Search for the cell housing the specified text and yield its (x, y) center coordinate. 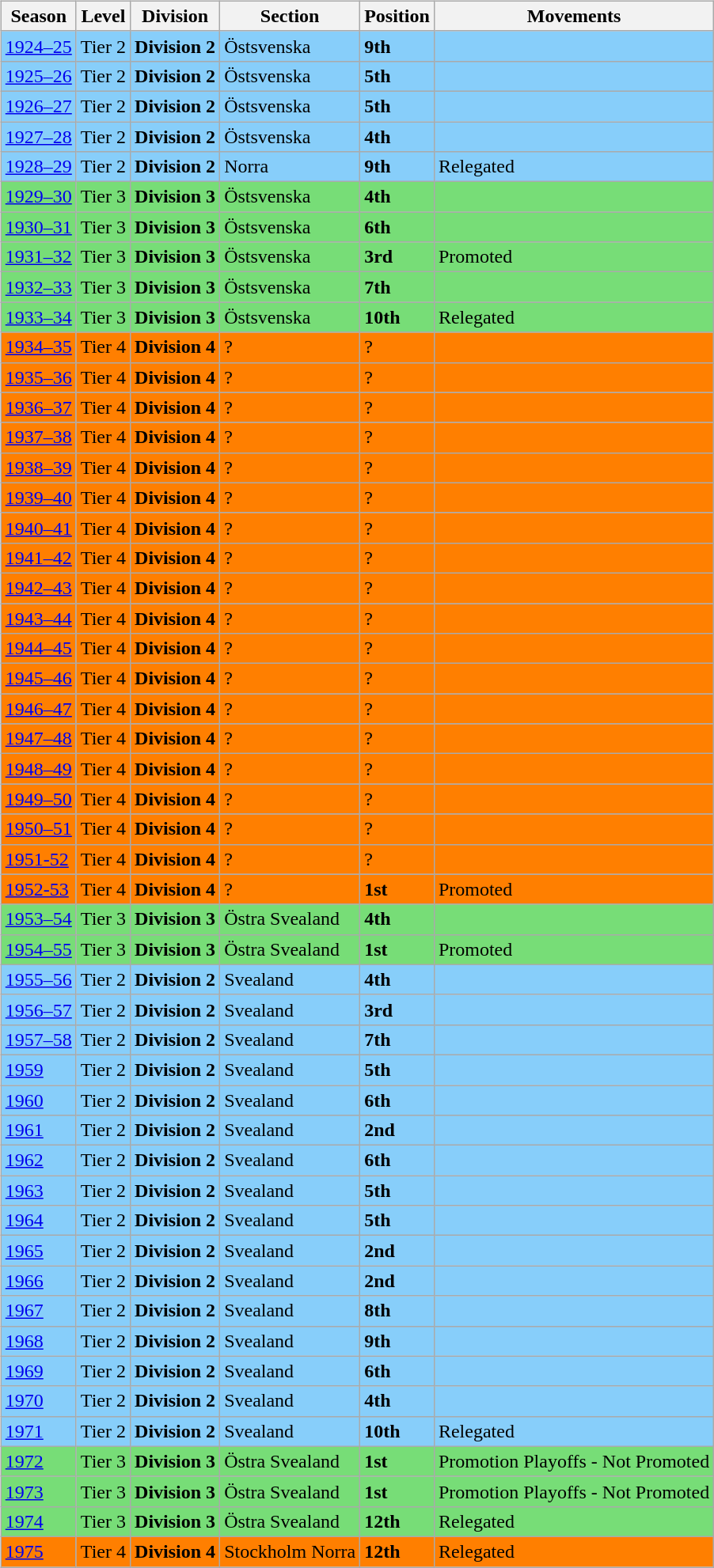
1949–50 (38, 799)
1932–33 (38, 287)
1925–26 (38, 76)
1945–46 (38, 679)
1929–30 (38, 197)
1934–35 (38, 347)
1937–38 (38, 437)
1926–27 (38, 106)
Division (176, 16)
Season (38, 16)
1955–56 (38, 979)
1957–58 (38, 1040)
1933–34 (38, 317)
1953–54 (38, 919)
1960 (38, 1100)
1969 (38, 1371)
1967 (38, 1311)
1942–43 (38, 588)
1947–48 (38, 739)
1936–37 (38, 407)
1954–55 (38, 949)
1965 (38, 1251)
1944–45 (38, 649)
1952-53 (38, 889)
Level (103, 16)
1939–40 (38, 498)
1968 (38, 1341)
1964 (38, 1221)
1959 (38, 1070)
Norra (290, 167)
Section (290, 16)
1943–44 (38, 618)
1927–28 (38, 137)
1956–57 (38, 1009)
1930–31 (38, 227)
Position (397, 16)
1971 (38, 1431)
Stockholm Norra (290, 1551)
8th (397, 1311)
1940–41 (38, 528)
1928–29 (38, 167)
1931–32 (38, 257)
1973 (38, 1491)
1961 (38, 1131)
1948–49 (38, 769)
1963 (38, 1191)
1962 (38, 1161)
1951-52 (38, 859)
1966 (38, 1281)
1974 (38, 1521)
1938–39 (38, 468)
1924–25 (38, 46)
1941–42 (38, 558)
1975 (38, 1551)
1946–47 (38, 709)
1972 (38, 1461)
1970 (38, 1401)
1950–51 (38, 829)
Movements (573, 16)
1935–36 (38, 377)
